Identify which cell holds the provided text, then report its (X, Y) central coordinate. 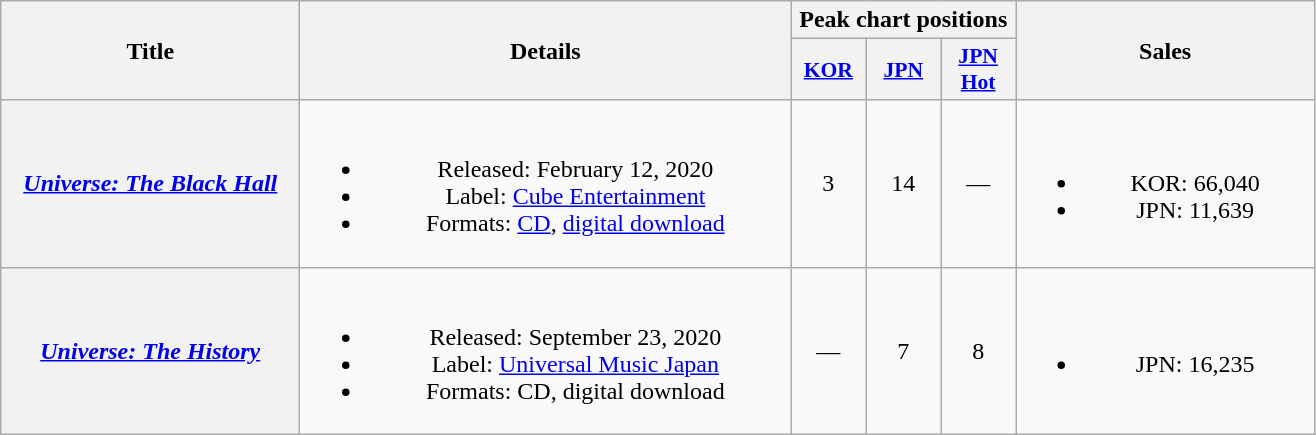
JPN (904, 70)
8 (978, 350)
JPN Hot (978, 70)
Universe: The History (150, 350)
Details (546, 50)
3 (828, 184)
Released: September 23, 2020 Label: Universal Music JapanFormats: CD, digital download (546, 350)
JPN: 16,235 (1166, 350)
Sales (1166, 50)
7 (904, 350)
Title (150, 50)
Universe: The Black Hall (150, 184)
KOR (828, 70)
KOR: 66,040JPN: 11,639 (1166, 184)
14 (904, 184)
Released: February 12, 2020 Label: Cube EntertainmentFormats: CD, digital download (546, 184)
Peak chart positions (904, 20)
